Identify which cell holds the provided text, then report its (x, y) central coordinate. 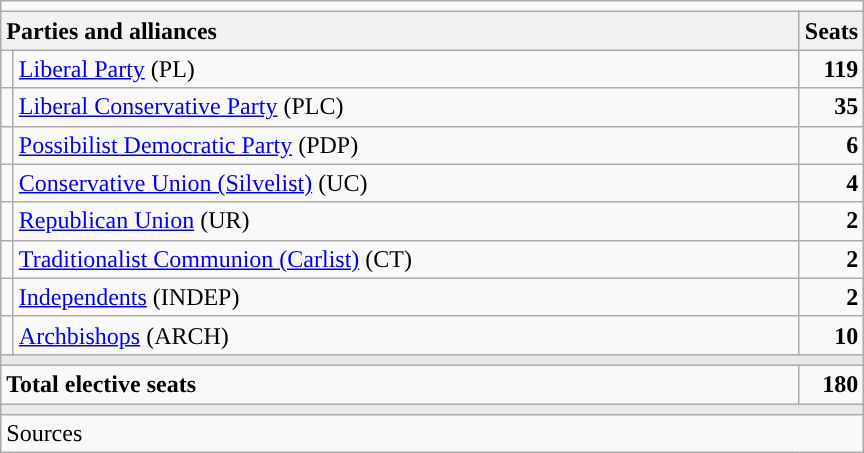
Seats (831, 31)
4 (831, 183)
Liberal Conservative Party (PLC) (406, 107)
Total elective seats (400, 384)
Parties and alliances (400, 31)
6 (831, 145)
180 (831, 384)
Archbishops (ARCH) (406, 335)
Liberal Party (PL) (406, 69)
35 (831, 107)
Sources (432, 434)
Possibilist Democratic Party (PDP) (406, 145)
Republican Union (UR) (406, 221)
Conservative Union (Silvelist) (UC) (406, 183)
Independents (INDEP) (406, 297)
119 (831, 69)
10 (831, 335)
Traditionalist Communion (Carlist) (CT) (406, 259)
